Return [X, Y] of the center of cell containing provided text 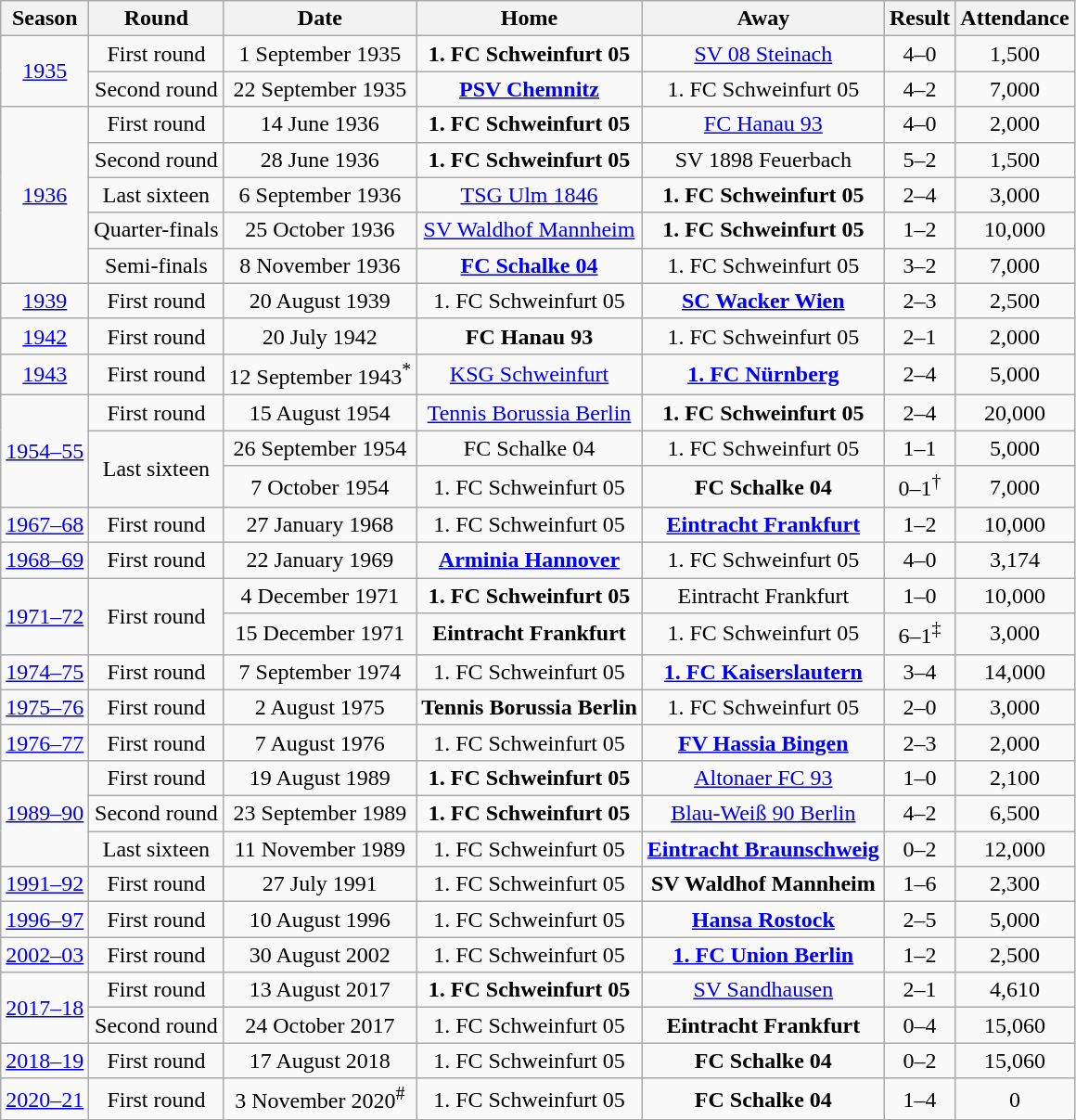
1939 [45, 301]
1 September 1935 [320, 54]
23 September 1989 [320, 814]
2,100 [1015, 779]
3,174 [1015, 560]
TSG Ulm 1846 [530, 195]
15 August 1954 [320, 413]
1989–90 [45, 814]
0–1† [919, 486]
Home [530, 19]
1991–92 [45, 884]
27 January 1968 [320, 525]
28 June 1936 [320, 160]
KSG Schweinfurt [530, 375]
1971–72 [45, 616]
7 October 1954 [320, 486]
PSV Chemnitz [530, 89]
Altonaer FC 93 [762, 779]
5–2 [919, 160]
Round [156, 19]
19 August 1989 [320, 779]
3–2 [919, 265]
3–4 [919, 672]
2017–18 [45, 1008]
20 July 1942 [320, 336]
1935 [45, 71]
6–1‡ [919, 635]
1974–75 [45, 672]
SC Wacker Wien [762, 301]
2002–03 [45, 955]
26 September 1954 [320, 448]
1. FC Nürnberg [762, 375]
FV Hassia Bingen [762, 742]
10 August 1996 [320, 920]
8 November 1936 [320, 265]
14 June 1936 [320, 124]
2020–21 [45, 1099]
20,000 [1015, 413]
1954–55 [45, 451]
Attendance [1015, 19]
22 January 1969 [320, 560]
1967–68 [45, 525]
20 August 1939 [320, 301]
6 September 1936 [320, 195]
0–4 [919, 1025]
4,610 [1015, 990]
3 November 2020# [320, 1099]
Season [45, 19]
4 December 1971 [320, 596]
6,500 [1015, 814]
2 August 1975 [320, 707]
27 July 1991 [320, 884]
1975–76 [45, 707]
1. FC Union Berlin [762, 955]
Semi-finals [156, 265]
24 October 2017 [320, 1025]
7 August 1976 [320, 742]
22 September 1935 [320, 89]
2–5 [919, 920]
Hansa Rostock [762, 920]
0 [1015, 1099]
2–0 [919, 707]
1. FC Kaiserslautern [762, 672]
Date [320, 19]
14,000 [1015, 672]
11 November 1989 [320, 849]
SV 1898 Feuerbach [762, 160]
1–6 [919, 884]
2,300 [1015, 884]
1943 [45, 375]
Away [762, 19]
Result [919, 19]
30 August 2002 [320, 955]
SV Sandhausen [762, 990]
17 August 2018 [320, 1061]
7 September 1974 [320, 672]
Blau-Weiß 90 Berlin [762, 814]
Quarter-finals [156, 230]
25 October 1936 [320, 230]
Eintracht Braunschweig [762, 849]
2018–19 [45, 1061]
1–4 [919, 1099]
13 August 2017 [320, 990]
12,000 [1015, 849]
Arminia Hannover [530, 560]
1936 [45, 195]
1996–97 [45, 920]
1–1 [919, 448]
1976–77 [45, 742]
1942 [45, 336]
SV 08 Steinach [762, 54]
15 December 1971 [320, 635]
12 September 1943* [320, 375]
1968–69 [45, 560]
